Scan for the cell matching the given text and deliver its (x, y) coordinate at center. 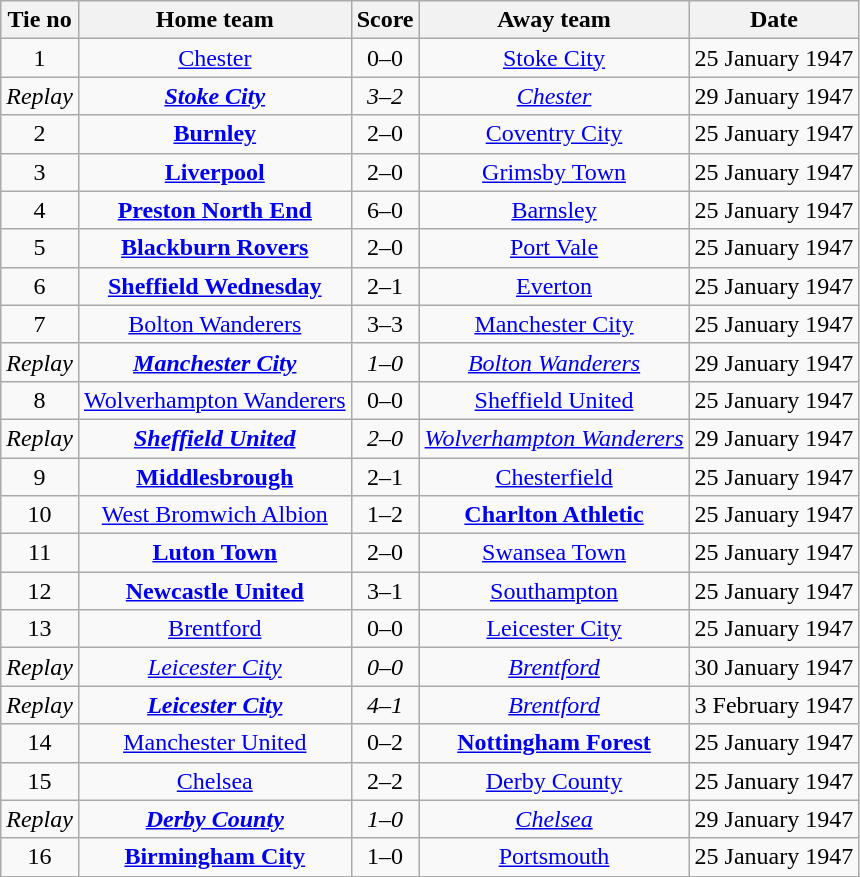
Burnley (214, 134)
3–1 (385, 591)
30 January 1947 (774, 667)
Manchester United (214, 743)
3 (40, 172)
Luton Town (214, 553)
5 (40, 248)
Nottingham Forest (554, 743)
Sheffield Wednesday (214, 286)
Everton (554, 286)
Middlesbrough (214, 477)
Preston North End (214, 210)
Charlton Athletic (554, 515)
Away team (554, 20)
14 (40, 743)
2–2 (385, 781)
0–2 (385, 743)
Newcastle United (214, 591)
12 (40, 591)
Birmingham City (214, 857)
9 (40, 477)
1–2 (385, 515)
Chesterfield (554, 477)
6 (40, 286)
4–1 (385, 705)
11 (40, 553)
Liverpool (214, 172)
Barnsley (554, 210)
7 (40, 324)
Score (385, 20)
Portsmouth (554, 857)
4 (40, 210)
Tie no (40, 20)
3–2 (385, 96)
13 (40, 629)
Swansea Town (554, 553)
Grimsby Town (554, 172)
6–0 (385, 210)
2 (40, 134)
16 (40, 857)
West Bromwich Albion (214, 515)
Home team (214, 20)
3–3 (385, 324)
15 (40, 781)
Port Vale (554, 248)
Coventry City (554, 134)
8 (40, 400)
3 February 1947 (774, 705)
Date (774, 20)
1 (40, 58)
Blackburn Rovers (214, 248)
10 (40, 515)
Southampton (554, 591)
